Detect which cell encompasses the target text, then output its [X, Y] center coordinate. 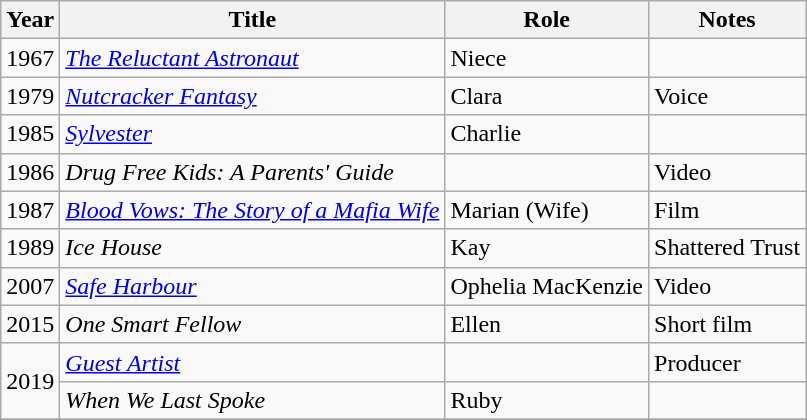
2007 [30, 286]
Ice House [252, 248]
The Reluctant Astronaut [252, 58]
Voice [728, 96]
One Smart Fellow [252, 324]
Film [728, 210]
2019 [30, 381]
Ruby [547, 400]
1967 [30, 58]
Niece [547, 58]
Marian (Wife) [547, 210]
Short film [728, 324]
1985 [30, 134]
Title [252, 20]
Safe Harbour [252, 286]
Drug Free Kids: A Parents' Guide [252, 172]
Role [547, 20]
Producer [728, 362]
Shattered Trust [728, 248]
1989 [30, 248]
1987 [30, 210]
Sylvester [252, 134]
Ophelia MacKenzie [547, 286]
Clara [547, 96]
Ellen [547, 324]
Notes [728, 20]
2015 [30, 324]
Kay [547, 248]
1986 [30, 172]
Year [30, 20]
Nutcracker Fantasy [252, 96]
Charlie [547, 134]
When We Last Spoke [252, 400]
Blood Vows: The Story of a Mafia Wife [252, 210]
Guest Artist [252, 362]
1979 [30, 96]
